For the text-containing cell, return its midpoint in [X, Y] coordinate format. 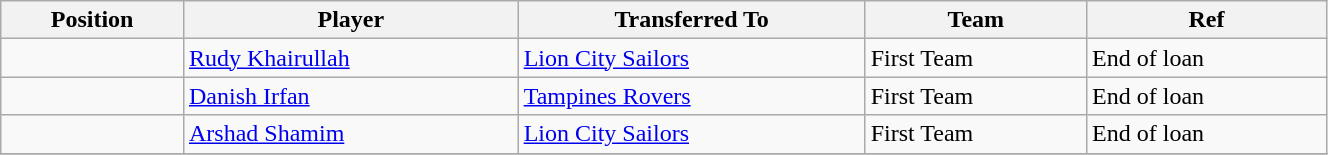
Transferred To [692, 20]
Player [350, 20]
Ref [1207, 20]
Team [976, 20]
Rudy Khairullah [350, 58]
Tampines Rovers [692, 96]
Position [92, 20]
Danish Irfan [350, 96]
Arshad Shamim [350, 134]
